Output the (x, y) coordinate of the center of the cell containing the given text.  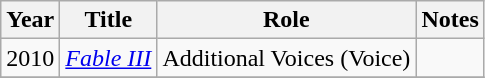
Role (286, 20)
Notes (450, 20)
Year (30, 20)
2010 (30, 58)
Title (108, 20)
Fable III (108, 58)
Additional Voices (Voice) (286, 58)
